Provide the (X, Y) coordinate of the cell's center where the given text is located.  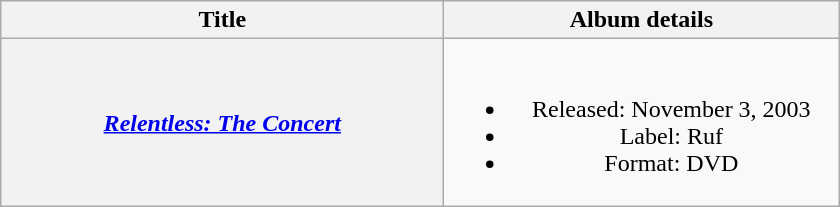
Album details (642, 20)
Relentless: The Concert (222, 122)
Title (222, 20)
Released: November 3, 2003Label: RufFormat: DVD (642, 122)
